Determine the [X, Y] coordinate at the center of the cell enclosing the given text.  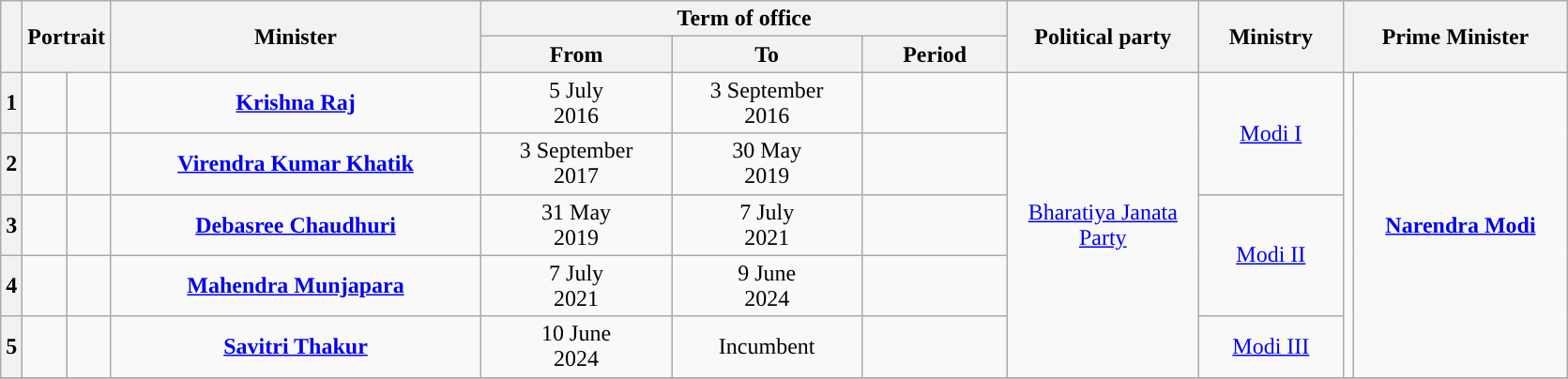
Debasree Chaudhuri [295, 225]
Virendra Kumar Khatik [295, 163]
Political party [1104, 37]
2 [11, 163]
4 [11, 285]
30 May2019 [768, 163]
Minister [295, 37]
Incumbent [768, 347]
10 June2024 [576, 347]
3 September2016 [768, 103]
3 [11, 225]
31 May2019 [576, 225]
Modi II [1271, 255]
Bharatiya Janata Party [1104, 225]
5 [11, 347]
To [768, 54]
1 [11, 103]
Ministry [1271, 37]
Narendra Modi [1460, 225]
5 July2016 [576, 103]
Portrait [67, 37]
Modi I [1271, 133]
Term of office [745, 19]
Mahendra Munjapara [295, 285]
Savitri Thakur [295, 347]
From [576, 54]
Krishna Raj [295, 103]
Modi III [1271, 347]
3 September2017 [576, 163]
Period [935, 54]
Prime Minister [1455, 37]
9 June2024 [768, 285]
